Locate the cell with the specified text and output its (X, Y) center coordinate. 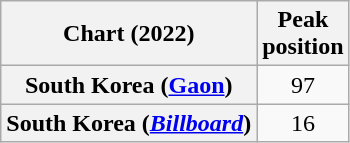
97 (303, 85)
Peakposition (303, 34)
Chart (2022) (129, 34)
South Korea (Billboard) (129, 123)
South Korea (Gaon) (129, 85)
16 (303, 123)
